Return [X, Y] of the center of cell containing provided text 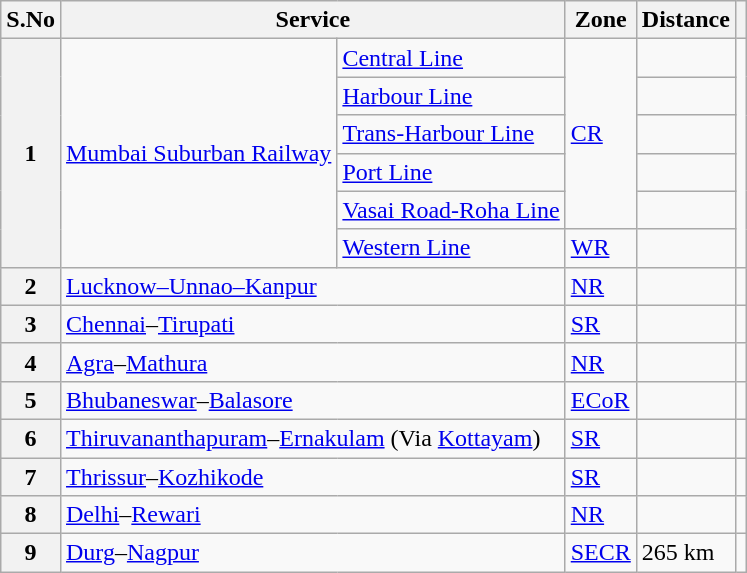
Chennai–Tirupati [312, 324]
1 [31, 153]
Agra–Mathura [312, 362]
SECR [600, 553]
Durg–Nagpur [312, 553]
Trans-Harbour Line [451, 134]
Bhubaneswar–Balasore [312, 400]
3 [31, 324]
Harbour Line [451, 96]
Service [312, 20]
Mumbai Suburban Railway [198, 153]
S.No [31, 20]
5 [31, 400]
Delhi–Rewari [312, 515]
CR [600, 134]
Vasai Road-Roha Line [451, 210]
6 [31, 438]
Central Line [451, 58]
7 [31, 477]
Zone [600, 20]
9 [31, 553]
2 [31, 286]
265 km [686, 553]
Thrissur–Kozhikode [312, 477]
Thiruvananthapuram–Ernakulam (Via Kottayam) [312, 438]
Port Line [451, 172]
Distance [686, 20]
WR [600, 248]
4 [31, 362]
8 [31, 515]
ECoR [600, 400]
Lucknow–Unnao–Kanpur [312, 286]
Western Line [451, 248]
